Search for the cell housing the specified text and yield its [X, Y] center coordinate. 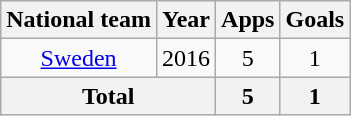
Apps [248, 20]
2016 [186, 58]
National team [79, 20]
Total [108, 96]
Year [186, 20]
Sweden [79, 58]
Goals [315, 20]
